Extract the [x, y] coordinate from the center of the cell holding the provided text.  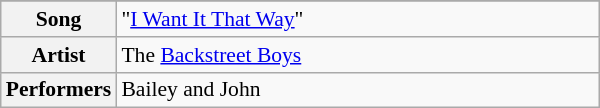
"I Want It That Way" [358, 19]
Performers [59, 90]
The Backstreet Boys [358, 55]
Bailey and John [358, 90]
Artist [59, 55]
Song [59, 19]
